For the text-containing cell, return its midpoint in (X, Y) coordinate format. 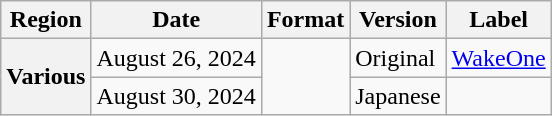
August 30, 2024 (176, 96)
Japanese (398, 96)
Version (398, 20)
Various (46, 77)
Region (46, 20)
August 26, 2024 (176, 58)
Original (398, 58)
Date (176, 20)
Label (498, 20)
WakeOne (498, 58)
Format (305, 20)
